Return [x, y] of the center of cell containing provided text 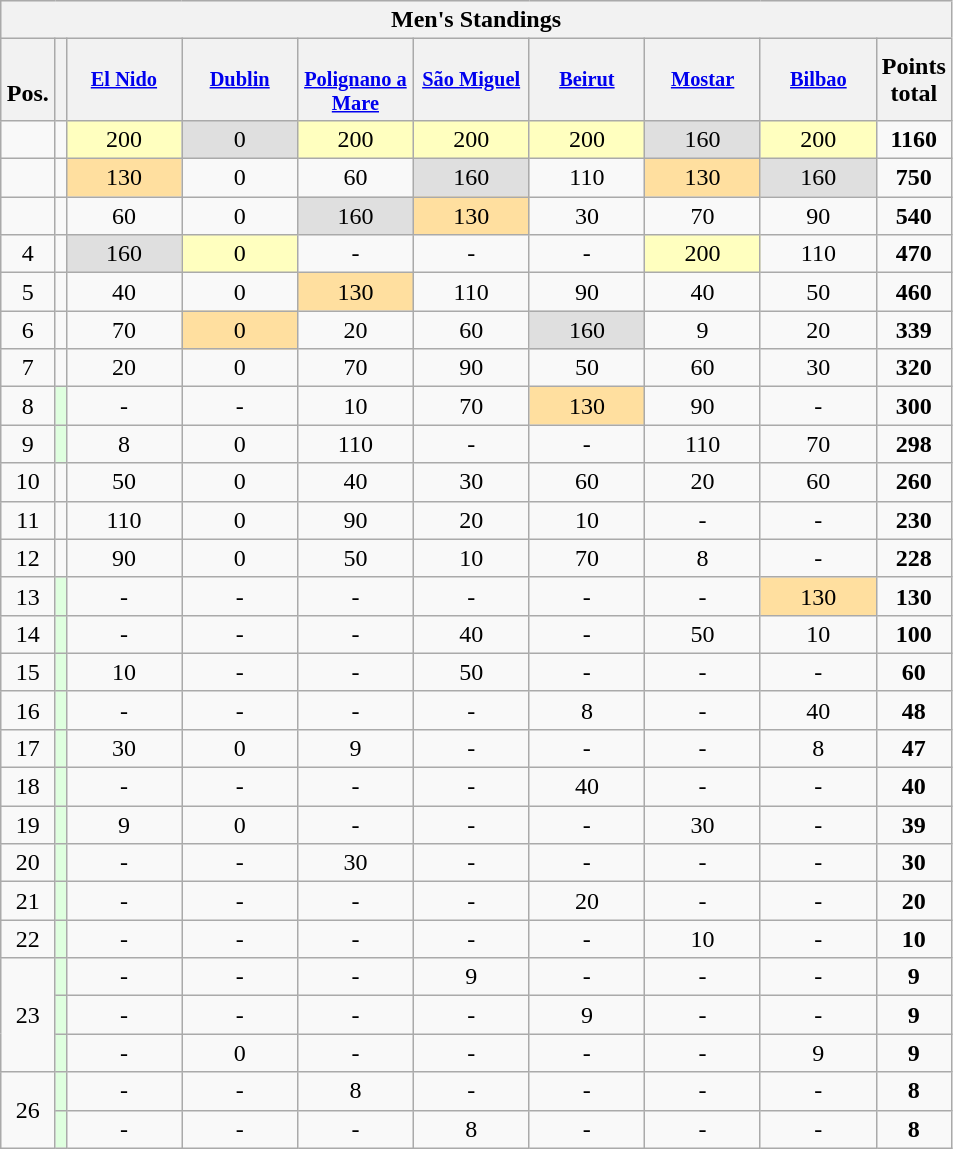
228 [914, 558]
320 [914, 368]
El Nido [124, 80]
São Miguel [471, 80]
22 [28, 939]
39 [914, 825]
Mostar [703, 80]
230 [914, 520]
4 [28, 254]
470 [914, 254]
6 [28, 330]
13 [28, 596]
1160 [914, 139]
12 [28, 558]
16 [28, 710]
Pointstotal [914, 80]
23 [28, 1015]
26 [28, 1110]
5 [28, 292]
298 [914, 444]
19 [28, 825]
339 [914, 330]
21 [28, 901]
17 [28, 748]
7 [28, 368]
Pos. [28, 80]
47 [914, 748]
540 [914, 216]
Beirut [587, 80]
750 [914, 178]
14 [28, 634]
Dublin [240, 80]
18 [28, 787]
460 [914, 292]
48 [914, 710]
Polignano a Mare [356, 80]
11 [28, 520]
100 [914, 634]
300 [914, 406]
Bilbao [818, 80]
15 [28, 672]
Men's Standings [476, 20]
260 [914, 482]
